Capture the cell that displays the provided text and extract its [X, Y] central coordinate. 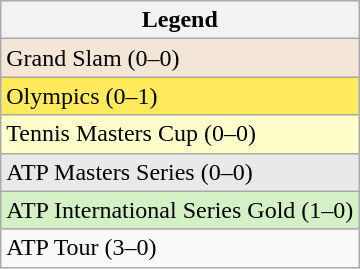
Grand Slam (0–0) [180, 58]
ATP Masters Series (0–0) [180, 172]
ATP Tour (3–0) [180, 248]
ATP International Series Gold (1–0) [180, 210]
Legend [180, 20]
Tennis Masters Cup (0–0) [180, 134]
Olympics (0–1) [180, 96]
